Locate the cell with the specified text and output its [X, Y] center coordinate. 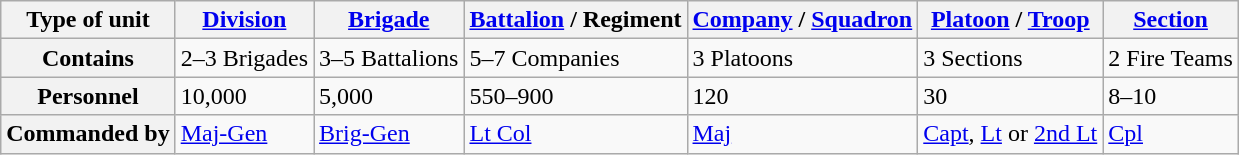
Type of unit [88, 20]
Brigade [389, 20]
30 [1010, 96]
Personnel [88, 96]
Division [244, 20]
Brig-Gen [389, 134]
Cpl [1171, 134]
5–7 Companies [576, 58]
Capt, Lt or 2nd Lt [1010, 134]
3 Sections [1010, 58]
2 Fire Teams [1171, 58]
Contains [88, 58]
Maj [802, 134]
120 [802, 96]
2–3 Brigades [244, 58]
3–5 Battalions [389, 58]
Maj-Gen [244, 134]
5,000 [389, 96]
Section [1171, 20]
8–10 [1171, 96]
Battalion / Regiment [576, 20]
10,000 [244, 96]
3 Platoons [802, 58]
Lt Col [576, 134]
Commanded by [88, 134]
Company / Squadron [802, 20]
Platoon / Troop [1010, 20]
550–900 [576, 96]
